Pinpoint the cell where the given text exists, returning its [x, y] midpoint coordinate. 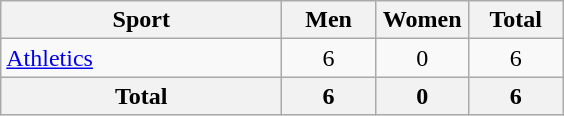
Athletics [142, 58]
Women [422, 20]
Sport [142, 20]
Men [329, 20]
